Determine the [X, Y] coordinate at the center of the cell enclosing the given text.  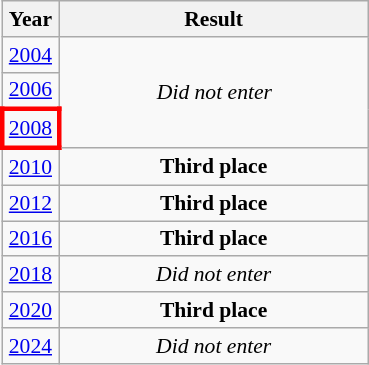
Year [30, 19]
2018 [30, 275]
2006 [30, 90]
2008 [30, 130]
2016 [30, 239]
2010 [30, 166]
Result [214, 19]
2024 [30, 346]
2012 [30, 203]
2020 [30, 310]
2004 [30, 55]
